For the text-containing cell, return its midpoint in [x, y] coordinate format. 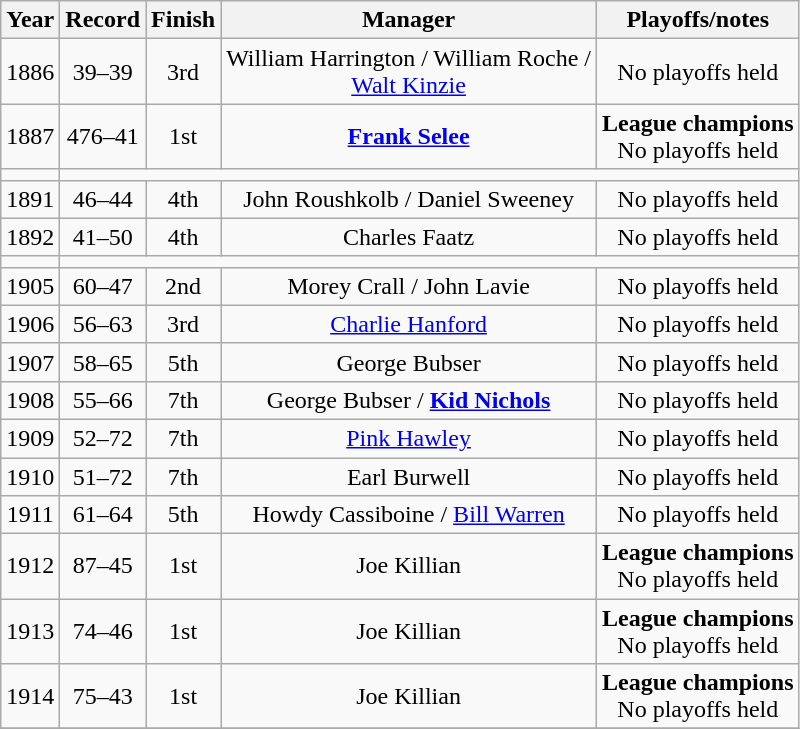
1905 [30, 286]
1906 [30, 324]
Charlie Hanford [409, 324]
1887 [30, 136]
52–72 [103, 438]
51–72 [103, 477]
39–39 [103, 72]
41–50 [103, 237]
1891 [30, 199]
58–65 [103, 362]
56–63 [103, 324]
1886 [30, 72]
476–41 [103, 136]
Pink Hawley [409, 438]
2nd [184, 286]
1908 [30, 400]
Frank Selee [409, 136]
1907 [30, 362]
Record [103, 20]
1911 [30, 515]
1910 [30, 477]
Charles Faatz [409, 237]
Year [30, 20]
Earl Burwell [409, 477]
61–64 [103, 515]
George Bubser / Kid Nichols [409, 400]
46–44 [103, 199]
1914 [30, 696]
1912 [30, 566]
Finish [184, 20]
George Bubser [409, 362]
87–45 [103, 566]
Manager [409, 20]
1909 [30, 438]
55–66 [103, 400]
74–46 [103, 632]
1913 [30, 632]
75–43 [103, 696]
William Harrington / William Roche / Walt Kinzie [409, 72]
John Roushkolb / Daniel Sweeney [409, 199]
Howdy Cassiboine / Bill Warren [409, 515]
Playoffs/notes [698, 20]
Morey Crall / John Lavie [409, 286]
60–47 [103, 286]
1892 [30, 237]
